Search for the cell housing the specified text and yield its [X, Y] center coordinate. 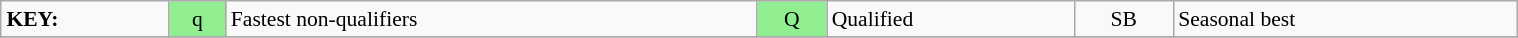
SB [1124, 19]
Fastest non-qualifiers [492, 19]
Qualified [951, 19]
q [198, 19]
Q [792, 19]
KEY: [85, 19]
Seasonal best [1344, 19]
